Provide the (X, Y) coordinate of the cell's center where the given text is located.  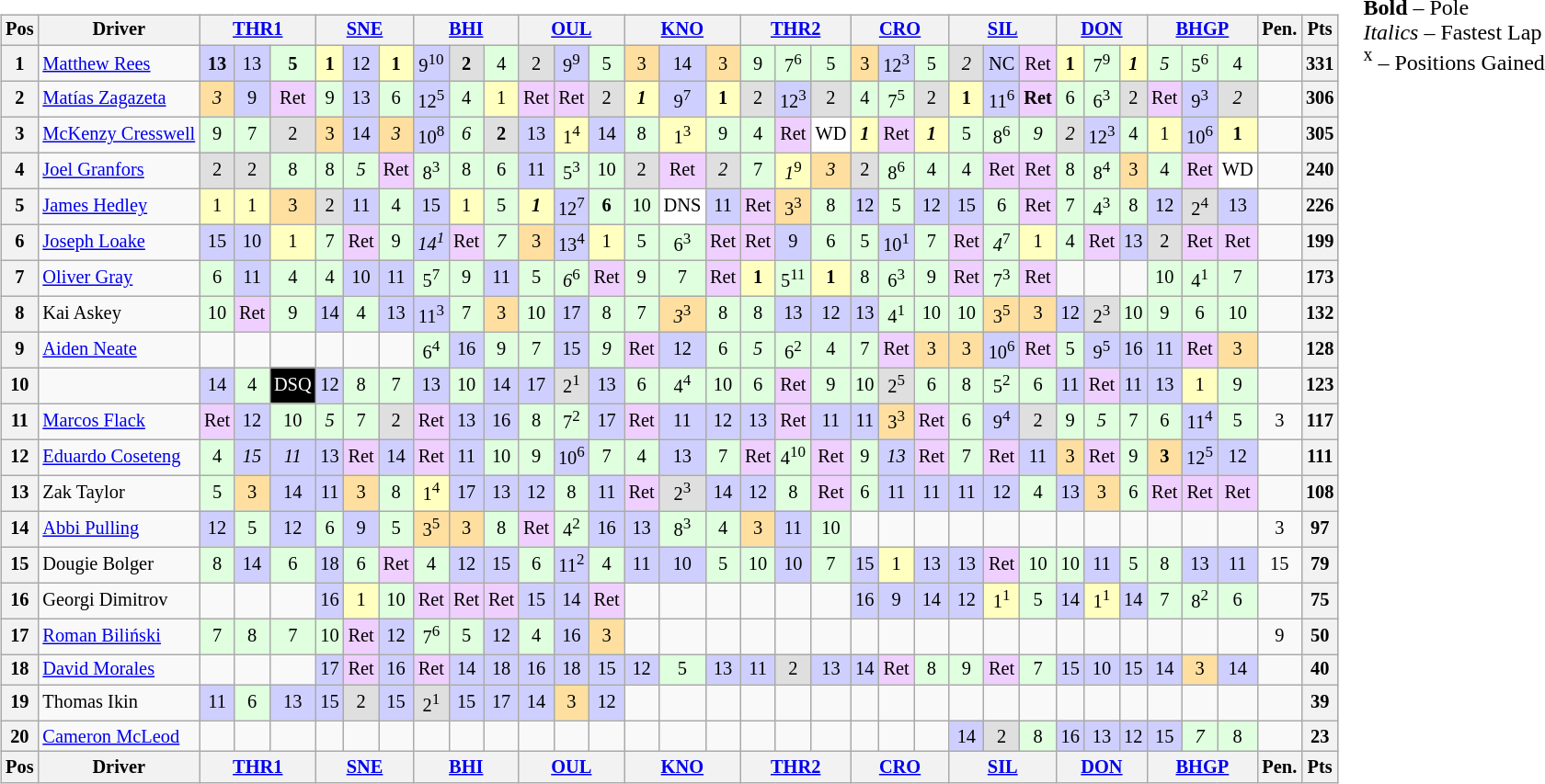
David Morales (119, 670)
114 (1199, 421)
Joel Granfors (119, 171)
Zak Taylor (119, 493)
McKenzy Cresswell (119, 134)
173 (1320, 278)
226 (1320, 206)
112 (572, 564)
127 (572, 206)
73 (1002, 278)
Thomas Ikin (119, 702)
128 (1320, 349)
53 (572, 171)
134 (572, 243)
Abbi Pulling (119, 529)
84 (1102, 171)
116 (1002, 99)
Roman Biliński (119, 636)
Oliver Gray (119, 278)
305 (1320, 134)
Cameron McLeod (119, 736)
72 (572, 421)
44 (682, 386)
52 (1002, 386)
Georgi Dimitrov (119, 601)
111 (1320, 458)
20 (19, 736)
66 (572, 278)
24 (1199, 206)
306 (1320, 99)
Aiden Neate (119, 349)
James Hedley (119, 206)
141 (432, 243)
Dougie Bolger (119, 564)
113 (432, 314)
56 (1199, 62)
132 (1320, 314)
93 (1199, 99)
94 (1002, 421)
62 (793, 349)
Marcos Flack (119, 421)
99 (572, 62)
39 (1320, 702)
331 (1320, 62)
42 (572, 529)
43 (1102, 206)
910 (432, 62)
240 (1320, 171)
82 (1199, 601)
Matías Zagazeta (119, 99)
25 (896, 386)
Joseph Loake (119, 243)
Matthew Rees (119, 62)
DSQ (292, 386)
95 (1102, 349)
101 (896, 243)
57 (432, 278)
199 (1320, 243)
50 (1320, 636)
Kai Askey (119, 314)
64 (432, 349)
DNS (682, 206)
47 (1002, 243)
40 (1320, 670)
511 (793, 278)
410 (793, 458)
Eduardo Coseteng (119, 458)
NC (1002, 62)
117 (1320, 421)
